Return [X, Y] of the center of cell containing provided text 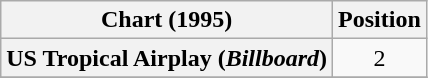
2 [380, 58]
Chart (1995) [167, 20]
US Tropical Airplay (Billboard) [167, 58]
Position [380, 20]
